Detect which cell encompasses the target text, then output its (x, y) center coordinate. 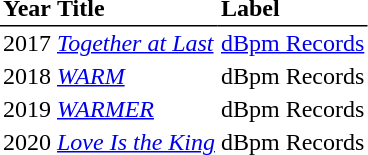
WARM (136, 76)
2018 (27, 76)
WARMER (136, 108)
2019 (27, 108)
2017 (27, 43)
Together at Last (136, 43)
